Provide the [X, Y] coordinate of the cell's center where the given text is located.  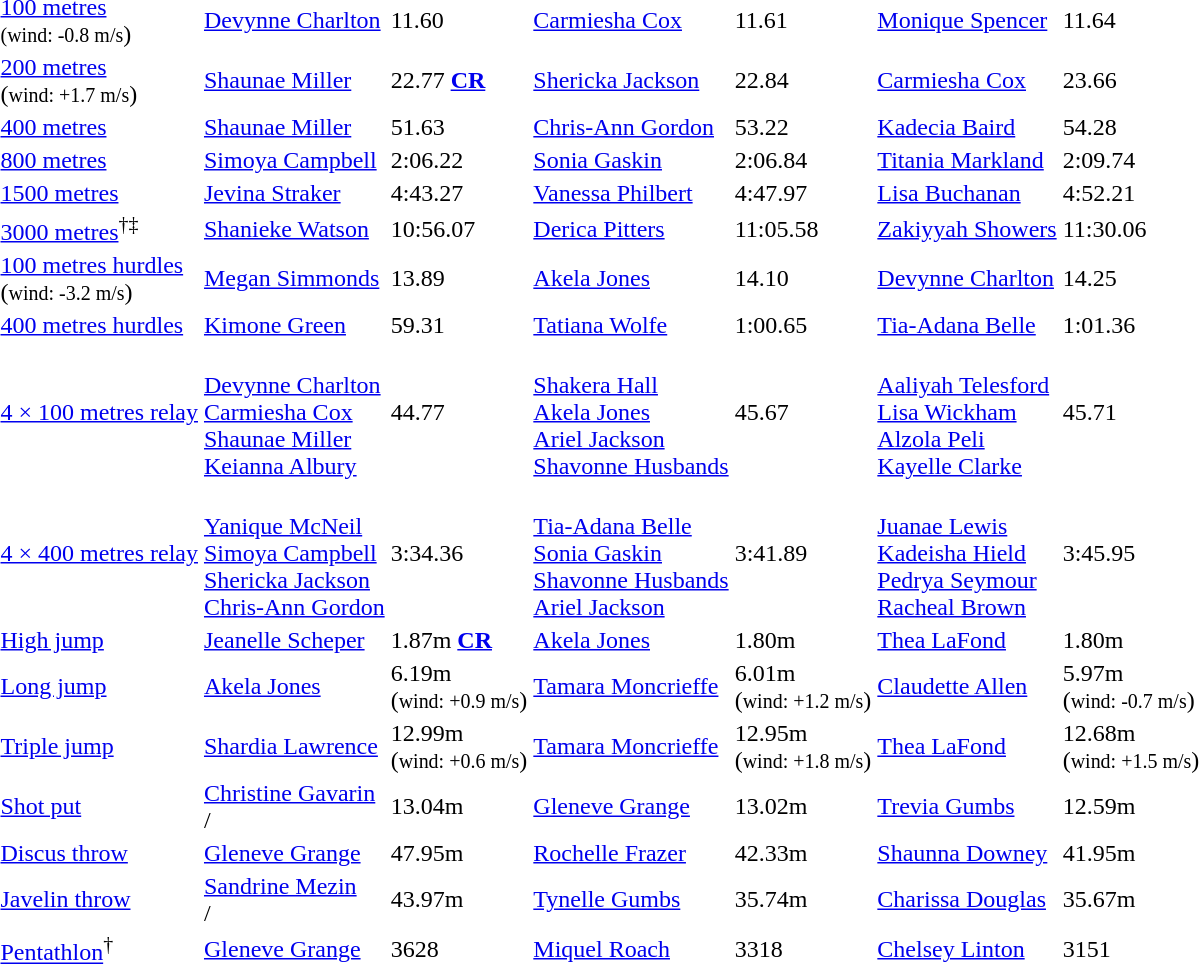
Yanique McNeil Simoya Campbell Shericka Jackson Chris-Ann Gordon [294, 553]
Derica Pitters [631, 229]
Charissa Douglas [967, 900]
Trevia Gumbs [967, 806]
42.33m [803, 853]
Shanieke Watson [294, 229]
Vanessa Philbert [631, 193]
Rochelle Frazer [631, 853]
6.19m (wind: +0.9 m/s) [459, 686]
Lisa Buchanan [967, 193]
Juanae Lewis Kadeisha Hield Pedrya Seymour Racheal Brown [967, 553]
Chris-Ann Gordon [631, 127]
Simoya Campbell [294, 160]
35.74m [803, 900]
1.87m CR [459, 640]
6.01m (wind: +1.2 m/s) [803, 686]
Carmiesha Cox [967, 80]
12.95m (wind: +1.8 m/s) [803, 746]
3:34.36 [459, 553]
Tatiana Wolfe [631, 325]
45.67 [803, 412]
Shakera Hall Akela Jones Ariel Jackson Shavonne Husbands [631, 412]
2:06.84 [803, 160]
4:43.27 [459, 193]
Shericka Jackson [631, 80]
44.77 [459, 412]
1:00.65 [803, 325]
Titania Markland [967, 160]
10:56.07 [459, 229]
Jeanelle Scheper [294, 640]
11:05.58 [803, 229]
Devynne Charlton Carmiesha Cox Shaunae Miller Keianna Albury [294, 412]
Tia-Adana Belle [967, 325]
14.10 [803, 278]
22.77 CR [459, 80]
2:06.22 [459, 160]
13.89 [459, 278]
Shaunna Downey [967, 853]
Sonia Gaskin [631, 160]
Shardia Lawrence [294, 746]
47.95m [459, 853]
Devynne Charlton [967, 278]
43.97m [459, 900]
13.02m [803, 806]
Jevina Straker [294, 193]
12.99m (wind: +0.6 m/s) [459, 746]
Christine Gavarin / [294, 806]
4:47.97 [803, 193]
Megan Simmonds [294, 278]
53.22 [803, 127]
Claudette Allen [967, 686]
Tia-Adana Belle Sonia Gaskin Shavonne Husbands Ariel Jackson [631, 553]
59.31 [459, 325]
Kadecia Baird [967, 127]
51.63 [459, 127]
Zakiyyah Showers [967, 229]
1.80m [803, 640]
13.04m [459, 806]
22.84 [803, 80]
3:41.89 [803, 553]
Aaliyah Telesford Lisa Wickham Alzola Peli Kayelle Clarke [967, 412]
Tynelle Gumbs [631, 900]
Sandrine Mezin / [294, 900]
Kimone Green [294, 325]
